Extract the [x, y] coordinate from the center of the cell holding the provided text.  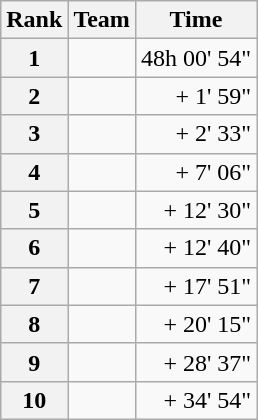
+ 2' 33" [196, 134]
8 [34, 324]
+ 1' 59" [196, 96]
+ 12' 30" [196, 210]
6 [34, 248]
+ 7' 06" [196, 172]
Time [196, 20]
+ 12' 40" [196, 248]
9 [34, 362]
+ 28' 37" [196, 362]
2 [34, 96]
+ 17' 51" [196, 286]
+ 20' 15" [196, 324]
Rank [34, 20]
+ 34' 54" [196, 400]
3 [34, 134]
4 [34, 172]
48h 00' 54" [196, 58]
10 [34, 400]
1 [34, 58]
5 [34, 210]
7 [34, 286]
Team [102, 20]
